From the cell containing the given text, extract its center point as (X, Y) coordinate. 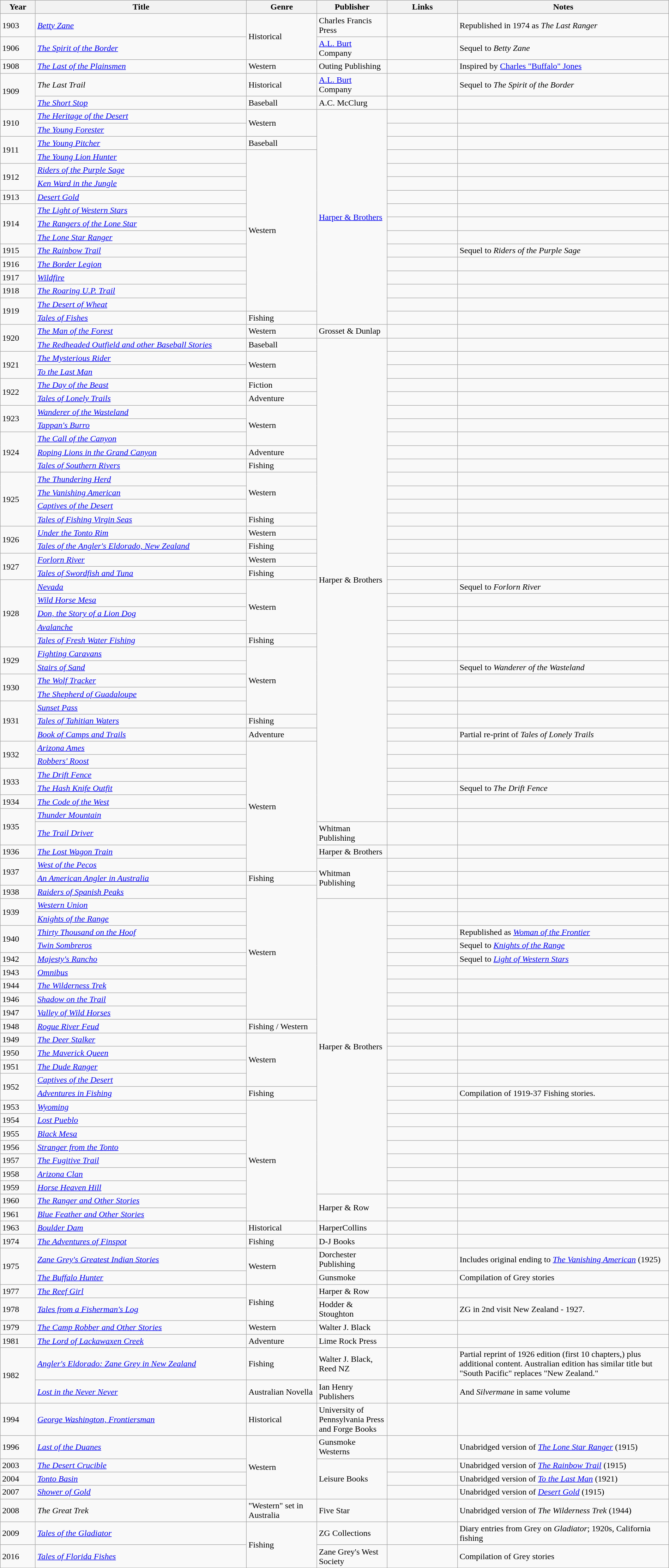
Thirty Thousand on the Hoof (141, 932)
2009 (18, 1533)
Tales of Fresh Water Fishing (141, 640)
Tales of Lonely Trails (141, 398)
1923 (18, 419)
Thunder Mountain (141, 815)
The Light of Western Stars (141, 210)
Zane Grey's West Society (352, 1556)
The Roaring U.P. Trail (141, 291)
1936 (18, 851)
1979 (18, 1328)
Robbers' Roost (141, 761)
Horse Heaven Hill (141, 1187)
Shower of Gold (141, 1492)
Fishing / Western (282, 1026)
1938 (18, 892)
1917 (18, 278)
1919 (18, 311)
Sequel to The Drift Fence (563, 788)
Lost in the Never Never (141, 1392)
Links (423, 7)
1921 (18, 365)
Dorchester Publishing (352, 1259)
Desert Gold (141, 197)
Charles Francis Press (352, 25)
Tales of Southern Rivers (141, 466)
Compilation of 1919-37 Fishing stories. (563, 1093)
Avalanche (141, 627)
The Border Legion (141, 264)
1960 (18, 1201)
Ian Henry Publishers (352, 1392)
1916 (18, 264)
The Buffalo Hunter (141, 1277)
Australian Novella (282, 1392)
1943 (18, 972)
The Camp Robber and Other Stories (141, 1328)
Knights of the Range (141, 919)
1930 (18, 687)
1925 (18, 499)
2004 (18, 1479)
Wild Horse Mesa (141, 600)
The Ranger and Other Stories (141, 1201)
The Heritage of the Desert (141, 116)
1954 (18, 1120)
The Rangers of the Lone Star (141, 224)
Outing Publishing (352, 66)
1942 (18, 959)
1927 (18, 566)
1913 (18, 197)
1940 (18, 939)
Tales of Tahitian Waters (141, 721)
Majesty's Rancho (141, 959)
2003 (18, 1465)
Raiders of Spanish Peaks (141, 892)
1947 (18, 1013)
Blue Feather and Other Stories (141, 1214)
Year (18, 7)
The Lost Wagon Train (141, 851)
Republished as Woman of the Frontier (563, 932)
Twin Sombreros (141, 946)
A.C. McClurg (352, 103)
1918 (18, 291)
The Last of the Plainsmen (141, 66)
1903 (18, 25)
1946 (18, 999)
1932 (18, 755)
Tonto Basin (141, 1479)
Western Union (141, 905)
The Dude Ranger (141, 1067)
1911 (18, 150)
The Man of the Forest (141, 331)
Lime Rock Press (352, 1341)
1963 (18, 1228)
Inspired by Charles "Buffalo" Jones (563, 66)
The Deer Stalker (141, 1039)
Unabridged version of The Lone Star Ranger (1915) (563, 1447)
2007 (18, 1492)
Five Star (352, 1510)
1922 (18, 392)
Rogue River Feud (141, 1026)
University of Pennsylvania Press and Forge Books (352, 1419)
Notes (563, 7)
1948 (18, 1026)
1939 (18, 912)
1906 (18, 48)
The Maverick Queen (141, 1053)
The Desert Crucible (141, 1465)
Riders of the Purple Sage (141, 170)
The Wilderness Trek (141, 986)
1994 (18, 1419)
Don, the Story of a Lion Dog (141, 613)
Book of Camps and Trails (141, 734)
Sequel to Knights of the Range (563, 946)
Sequel to Riders of the Purple Sage (563, 251)
Arizona Ames (141, 748)
Diary entries from Grey on Gladiator; 1920s, California fishing (563, 1533)
1977 (18, 1291)
1914 (18, 224)
1959 (18, 1187)
1975 (18, 1266)
1924 (18, 452)
Walter J. Black (352, 1328)
The Thundering Herd (141, 479)
Under the Tonto Rim (141, 533)
Unabridged version of Desert Gold (1915) (563, 1492)
ZG Collections (352, 1533)
1953 (18, 1107)
Adventures in Fishing (141, 1093)
1951 (18, 1067)
The Call of the Canyon (141, 439)
The Last Trail (141, 85)
1935 (18, 826)
Tales of Fishing Virgin Seas (141, 519)
And Silvermane in same volume (563, 1392)
The Reef Girl (141, 1291)
1920 (18, 338)
Stranger from the Tonto (141, 1147)
Unabridged version of The Rainbow Trail (1915) (563, 1465)
West of the Pecos (141, 865)
Wanderer of the Wasteland (141, 412)
Roping Lions in the Grand Canyon (141, 452)
Arizona Clan (141, 1174)
The Rainbow Trail (141, 251)
ZG in 2nd visit New Zealand - 1927. (563, 1309)
Forlorn River (141, 560)
An American Angler in Australia (141, 878)
1926 (18, 539)
Unabridged version of To the Last Man (1921) (563, 1479)
The Young Forester (141, 130)
1958 (18, 1174)
1955 (18, 1134)
The Code of the West (141, 801)
1908 (18, 66)
Omnibus (141, 972)
Sequel to Forlorn River (563, 586)
Tales of Fishes (141, 318)
Nevada (141, 586)
1956 (18, 1147)
The Short Stop (141, 103)
1952 (18, 1087)
Partial re-print of Tales of Lonely Trails (563, 734)
The Lord of Lackawaxen Creek (141, 1341)
1996 (18, 1447)
The Young Pitcher (141, 143)
Tales of the Gladiator (141, 1533)
Unabridged version of The Wilderness Trek (1944) (563, 1510)
1961 (18, 1214)
Lost Pueblo (141, 1120)
The Great Trek (141, 1510)
Genre (282, 7)
George Washington, Frontiersman (141, 1419)
Fiction (282, 385)
The Trail Driver (141, 833)
Sequel to The Spirit of the Border (563, 85)
The Redheaded Outfield and other Baseball Stories (141, 345)
Last of the Duanes (141, 1447)
1949 (18, 1039)
Valley of Wild Horses (141, 1013)
Stairs of Sand (141, 667)
Sequel to Light of Western Stars (563, 959)
Tales from a Fisherman's Log (141, 1309)
The Hash Knife Outfit (141, 788)
To the Last Man (141, 371)
D-J Books (352, 1241)
1937 (18, 872)
1928 (18, 613)
The Young Lion Hunter (141, 156)
Black Mesa (141, 1134)
1957 (18, 1161)
Grosset & Dunlap (352, 331)
Fighting Caravans (141, 654)
1929 (18, 661)
The Vanishing American (141, 493)
Angler's Eldorado: Zane Grey in New Zealand (141, 1364)
The Lone Star Ranger (141, 237)
Ken Ward in the Jungle (141, 183)
Tales of the Angler's Eldorado, New Zealand (141, 546)
"Western" set in Australia (282, 1510)
Leisure Books (352, 1479)
2008 (18, 1510)
Wildfire (141, 278)
The Wolf Tracker (141, 681)
Gunsmoke (352, 1277)
Includes original ending to The Vanishing American (1925) (563, 1259)
1933 (18, 781)
HarperCollins (352, 1228)
1978 (18, 1309)
1981 (18, 1341)
1909 (18, 91)
1944 (18, 986)
Tales of Swordfish and Tuna (141, 573)
The Fugitive Trail (141, 1161)
The Mysterious Rider (141, 358)
The Shepherd of Guadaloupe (141, 694)
Title (141, 7)
Republished in 1974 as The Last Ranger (563, 25)
Sunset Pass (141, 708)
The Desert of Wheat (141, 304)
Sequel to Wanderer of the Wasteland (563, 667)
1950 (18, 1053)
1931 (18, 721)
Sequel to Betty Zane (563, 48)
1982 (18, 1376)
Boulder Dam (141, 1228)
Publisher (352, 7)
Betty Zane (141, 25)
1910 (18, 123)
Zane Grey's Greatest Indian Stories (141, 1259)
Gunsmoke Westerns (352, 1447)
Hodder & Stoughton (352, 1309)
The Drift Fence (141, 775)
1934 (18, 801)
Walter J. Black, Reed NZ (352, 1364)
Wyoming (141, 1107)
The Day of the Beast (141, 385)
2016 (18, 1556)
1912 (18, 177)
The Spirit of the Border (141, 48)
Tappan's Burro (141, 425)
The Adventures of Finspot (141, 1241)
Tales of Florida Fishes (141, 1556)
1974 (18, 1241)
Shadow on the Trail (141, 999)
1915 (18, 251)
